Capture the cell that displays the provided text and extract its [x, y] central coordinate. 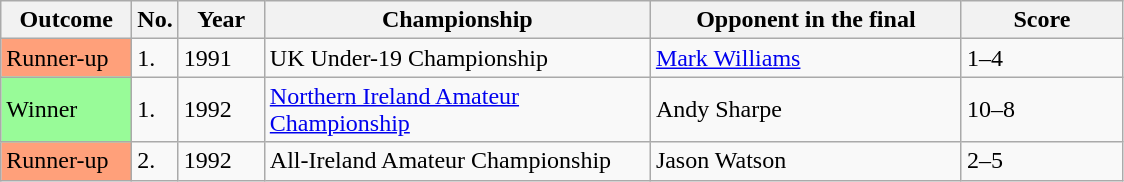
No. [155, 20]
1991 [221, 58]
Score [1042, 20]
10–8 [1042, 110]
2–5 [1042, 161]
Andy Sharpe [806, 110]
Championship [457, 20]
Northern Ireland Amateur Championship [457, 110]
UK Under-19 Championship [457, 58]
Jason Watson [806, 161]
Outcome [66, 20]
All-Ireland Amateur Championship [457, 161]
Winner [66, 110]
Opponent in the final [806, 20]
1–4 [1042, 58]
2. [155, 161]
Year [221, 20]
Mark Williams [806, 58]
